Identify which cell holds the provided text, then report its [x, y] central coordinate. 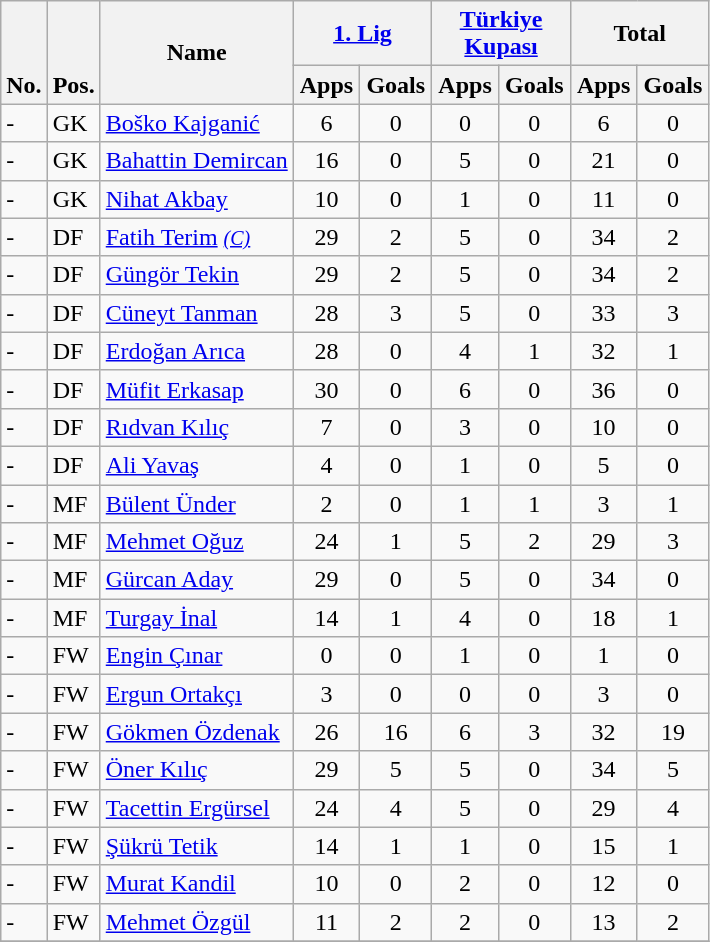
Şükrü Tetik [196, 846]
19 [673, 732]
Güngör Tekin [196, 275]
Erdoğan Arıca [196, 351]
Tacettin Ergürsel [196, 808]
Bülent Ünder [196, 503]
13 [604, 922]
Name [196, 52]
18 [604, 618]
1. Lig [362, 34]
Öner Kılıç [196, 770]
26 [326, 732]
30 [326, 389]
Fatih Terim (C) [196, 237]
Gürcan Aday [196, 580]
Nihat Akbay [196, 199]
No. [24, 52]
Gökmen Özdenak [196, 732]
15 [604, 846]
Boško Kajganić [196, 123]
Engin Çınar [196, 656]
Bahattin Demircan [196, 161]
Ergun Ortakçı [196, 694]
Müfit Erkasap [196, 389]
21 [604, 161]
12 [604, 884]
Mehmet Oğuz [196, 542]
Murat Kandil [196, 884]
Ali Yavaş [196, 465]
Rıdvan Kılıç [196, 427]
Total [640, 34]
7 [326, 427]
Turgay İnal [196, 618]
36 [604, 389]
33 [604, 313]
Mehmet Özgül [196, 922]
Cüneyt Tanman [196, 313]
Türkiye Kupası [502, 34]
Pos. [74, 52]
